Return [X, Y] of the center of cell containing provided text 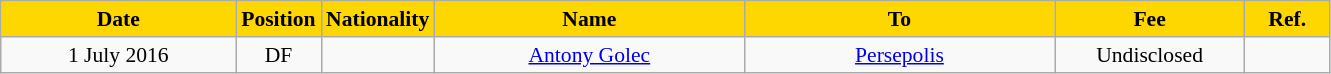
Date [118, 19]
Fee [1150, 19]
Antony Golec [589, 55]
To [899, 19]
Undisclosed [1150, 55]
Ref. [1288, 19]
Persepolis [899, 55]
1 July 2016 [118, 55]
Nationality [378, 19]
DF [278, 55]
Name [589, 19]
Position [278, 19]
